Locate the cell with the specified text and output its (x, y) center coordinate. 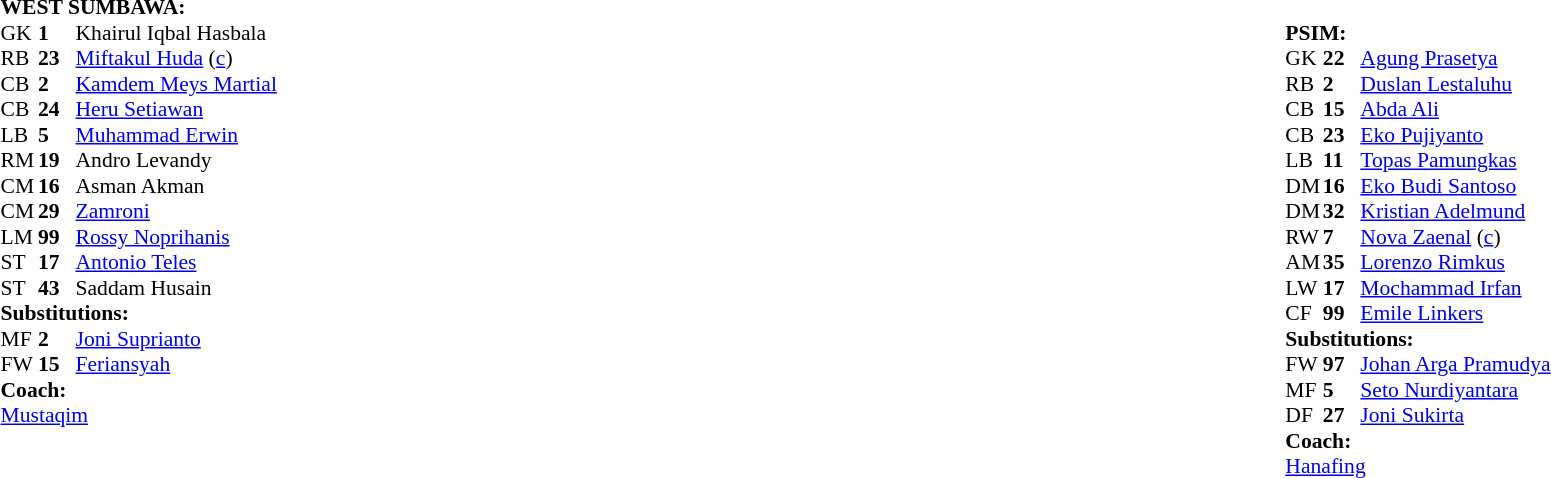
35 (1342, 263)
Eko Pujiyanto (1455, 135)
27 (1342, 415)
Emile Linkers (1455, 313)
Nova Zaenal (c) (1455, 237)
97 (1342, 365)
RM (19, 161)
Lorenzo Rimkus (1455, 263)
Saddam Husain (176, 288)
Abda Ali (1455, 109)
Feriansyah (176, 365)
29 (57, 211)
24 (57, 109)
Miftakul Huda (c) (176, 59)
Muhammad Erwin (176, 135)
32 (1342, 211)
Mustaqim (138, 415)
22 (1342, 59)
Andro Levandy (176, 161)
Seto Nurdiyantara (1455, 390)
Khairul Iqbal Hasbala (176, 33)
Agung Prasetya (1455, 59)
Zamroni (176, 211)
Mochammad Irfan (1455, 288)
CF (1304, 313)
DF (1304, 415)
Topas Pamungkas (1455, 161)
LM (19, 237)
Johan Arga Pramudya (1455, 365)
1 (57, 33)
Eko Budi Santoso (1455, 186)
Antonio Teles (176, 263)
AM (1304, 263)
Duslan Lestaluhu (1455, 84)
LW (1304, 288)
Joni Suprianto (176, 339)
43 (57, 288)
RW (1304, 237)
Kamdem Meys Martial (176, 84)
11 (1342, 161)
Kristian Adelmund (1455, 211)
Asman Akman (176, 186)
7 (1342, 237)
19 (57, 161)
Rossy Noprihanis (176, 237)
Joni Sukirta (1455, 415)
Heru Setiawan (176, 109)
